Return [x, y] of the center of cell containing provided text 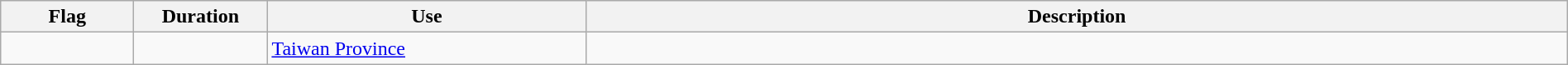
Flag [68, 17]
Taiwan Province [427, 48]
Duration [200, 17]
Description [1077, 17]
Use [427, 17]
